For the text-containing cell, return its midpoint in [X, Y] coordinate format. 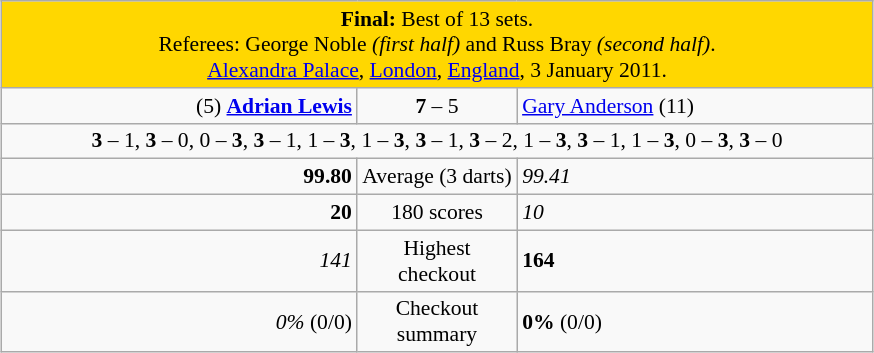
164 [694, 260]
99.80 [180, 177]
(5) Adrian Lewis [180, 106]
Gary Anderson (11) [694, 106]
20 [180, 213]
99.41 [694, 177]
3 – 1, 3 – 0, 0 – 3, 3 – 1, 1 – 3, 1 – 3, 3 – 1, 3 – 2, 1 – 3, 3 – 1, 1 – 3, 0 – 3, 3 – 0 [437, 141]
Average (3 darts) [437, 177]
Highest checkout [437, 260]
10 [694, 213]
7 – 5 [437, 106]
141 [180, 260]
180 scores [437, 213]
Checkout summary [437, 322]
Final: Best of 13 sets. Referees: George Noble (first half) and Russ Bray (second half).Alexandra Palace, London, England, 3 January 2011. [437, 44]
